Find where the given text appears and provide that cell's center as [X, Y] coordinate. 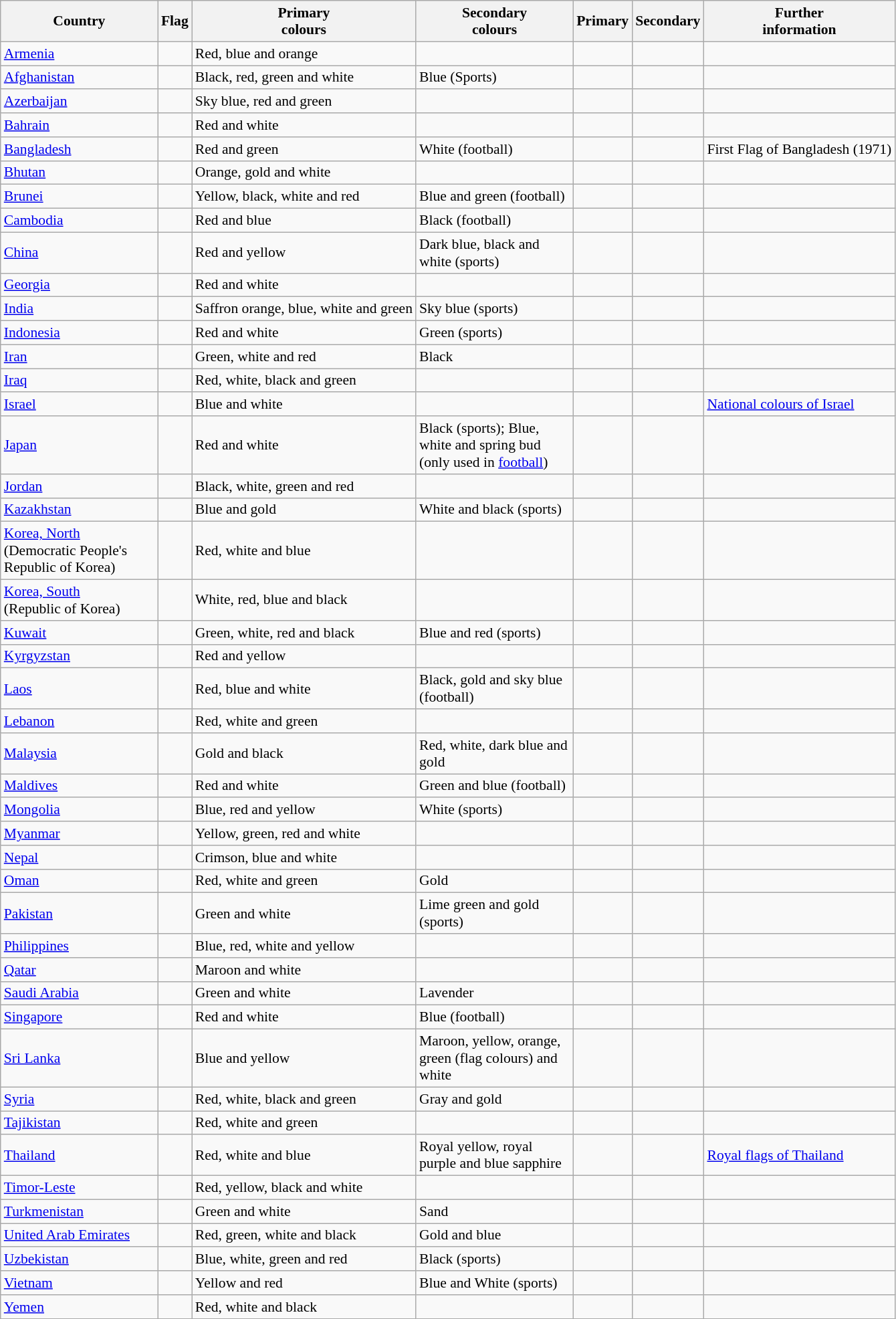
Turkmenistan [79, 1211]
China [79, 253]
Saudi Arabia [79, 993]
Malaysia [79, 753]
Blue and gold [304, 510]
Kuwait [79, 633]
Jordan [79, 486]
Yellow, green, red and white [304, 833]
Black, white, green and red [304, 486]
Brunei [79, 197]
Israel [79, 405]
Kazakhstan [79, 510]
Yellow and red [304, 1283]
Kyrgyzstan [79, 656]
Gray and gold [495, 1099]
Crimson, blue and white [304, 857]
Sky blue, red and green [304, 102]
Thailand [79, 1156]
White (football) [495, 149]
Georgia [79, 285]
First Flag of Bangladesh (1971) [799, 149]
Royal yellow, royal purple and blue sapphire [495, 1156]
Primarycolours [304, 21]
Lime green and gold (sports) [495, 914]
United Arab Emirates [79, 1235]
Azerbaijan [79, 102]
Lavender [495, 993]
Country [79, 21]
Black (football) [495, 221]
Iran [79, 357]
Gold and blue [495, 1235]
Uzbekistan [79, 1259]
Syria [79, 1099]
Royal flags of Thailand [799, 1156]
Green, white and red [304, 357]
Red, white, dark blue and gold [495, 753]
Tajikistan [79, 1123]
Secondarycolours [495, 21]
Maroon, yellow, orange, green (flag colours) and white [495, 1058]
Lebanon [79, 721]
Primary [602, 21]
Black (sports); Blue, white and spring bud (only used in football) [495, 445]
Blue and red (sports) [495, 633]
Yellow, black, white and red [304, 197]
Red, yellow, black and white [304, 1188]
Blue and White (sports) [495, 1283]
India [79, 309]
White and black (sports) [495, 510]
Korea, North(Democratic People's Republic of Korea) [79, 551]
Dark blue, black and white (sports) [495, 253]
Blue, white, green and red [304, 1259]
Gold [495, 881]
Green (sports) [495, 333]
Red and blue [304, 221]
Japan [79, 445]
Bahrain [79, 125]
Pakistan [79, 914]
Laos [79, 689]
Blue, red and yellow [304, 810]
Maroon and white [304, 970]
Bangladesh [79, 149]
Sand [495, 1211]
Cambodia [79, 221]
Red and green [304, 149]
Furtherinformation [799, 21]
Bhutan [79, 173]
Green, white, red and black [304, 633]
Qatar [79, 970]
Blue (football) [495, 1017]
Afghanistan [79, 78]
White, red, blue and black [304, 601]
Blue and yellow [304, 1058]
Yemen [79, 1307]
Red, white and black [304, 1307]
Sri Lanka [79, 1058]
Red, blue and orange [304, 54]
Red, green, white and black [304, 1235]
Black, gold and sky blue (football) [495, 689]
Maldives [79, 786]
Armenia [79, 54]
Mongolia [79, 810]
Black (sports) [495, 1259]
Singapore [79, 1017]
Vietnam [79, 1283]
Myanmar [79, 833]
Oman [79, 881]
Saffron orange, blue, white and green [304, 309]
Secondary [667, 21]
Sky blue (sports) [495, 309]
Orange, gold and white [304, 173]
Korea, South(Republic of Korea) [79, 601]
Blue and green (football) [495, 197]
Flag [175, 21]
Green and blue (football) [495, 786]
Iraq [79, 381]
Red, blue and white [304, 689]
Black, red, green and white [304, 78]
National colours of Israel [799, 405]
Blue and white [304, 405]
Blue (Sports) [495, 78]
Nepal [79, 857]
Black [495, 357]
Indonesia [79, 333]
White (sports) [495, 810]
Gold and black [304, 753]
Blue, red, white and yellow [304, 946]
Philippines [79, 946]
Timor-Leste [79, 1188]
